Return [x, y] of the center of cell containing provided text 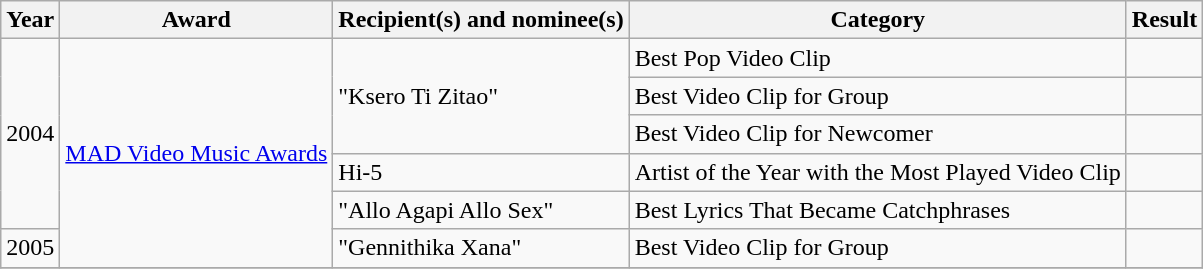
2004 [30, 134]
Recipient(s) and nominee(s) [481, 20]
Result [1164, 20]
MAD Video Music Awards [196, 153]
Hi-5 [481, 172]
Best Pop Video Clip [878, 58]
Category [878, 20]
"Ksero Ti Zitao" [481, 96]
Year [30, 20]
Artist of the Year with the Most Played Video Clip [878, 172]
2005 [30, 248]
"Allo Agapi Allo Sex" [481, 210]
Best Video Clip for Newcomer [878, 134]
"Gennithika Xana" [481, 248]
Best Lyrics That Became Catchphrases [878, 210]
Award [196, 20]
